Identify which cell holds the provided text, then report its (X, Y) central coordinate. 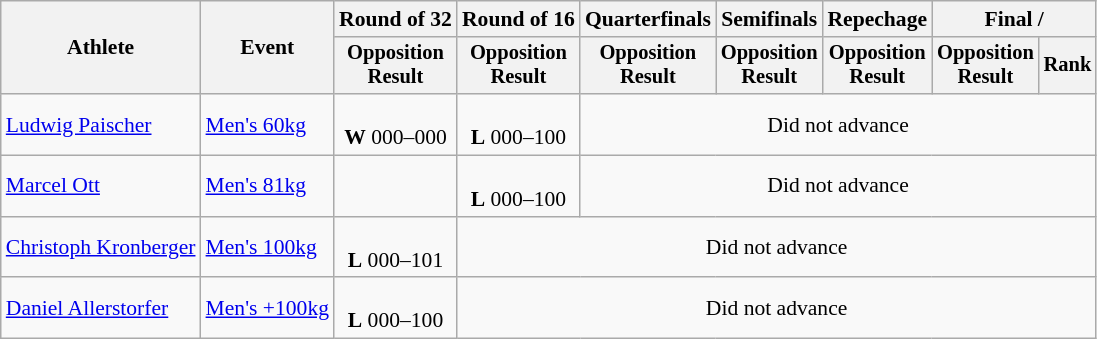
Final / (1014, 19)
Men's +100kg (268, 308)
Round of 16 (518, 19)
W 000–000 (396, 124)
Daniel Allerstorfer (101, 308)
Christoph Kronberger (101, 248)
Men's 100kg (268, 248)
Rank (1068, 66)
Men's 81kg (268, 186)
Men's 60kg (268, 124)
Round of 32 (396, 19)
Ludwig Paischer (101, 124)
Semifinals (770, 19)
Quarterfinals (648, 19)
Event (268, 48)
Marcel Ott (101, 186)
Athlete (101, 48)
L 000–101 (396, 248)
Repechage (877, 19)
